Output the (x, y) coordinate of the center of the cell containing the given text.  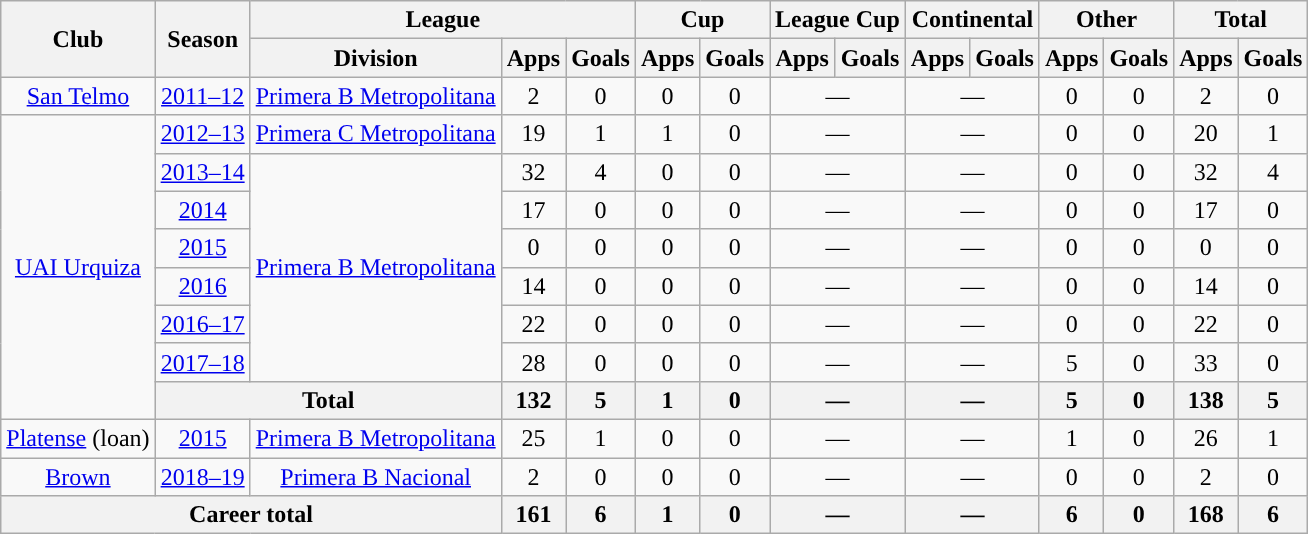
Cup (702, 20)
2016–17 (202, 324)
132 (533, 400)
20 (1206, 134)
Platense (loan) (78, 438)
26 (1206, 438)
2018–19 (202, 477)
Career total (251, 515)
33 (1206, 362)
2012–13 (202, 134)
Continental (972, 20)
2011–12 (202, 96)
Other (1106, 20)
Club (78, 39)
Primera B Nacional (376, 477)
Season (202, 39)
2017–18 (202, 362)
2013–14 (202, 172)
Primera C Metropolitana (376, 134)
25 (533, 438)
Brown (78, 477)
League Cup (838, 20)
League (442, 20)
San Telmo (78, 96)
168 (1206, 515)
161 (533, 515)
Division (376, 58)
19 (533, 134)
2016 (202, 286)
28 (533, 362)
UAI Urquiza (78, 267)
2014 (202, 210)
138 (1206, 400)
